Return the (X, Y) coordinate for the center point of the cell that contains the specified text.  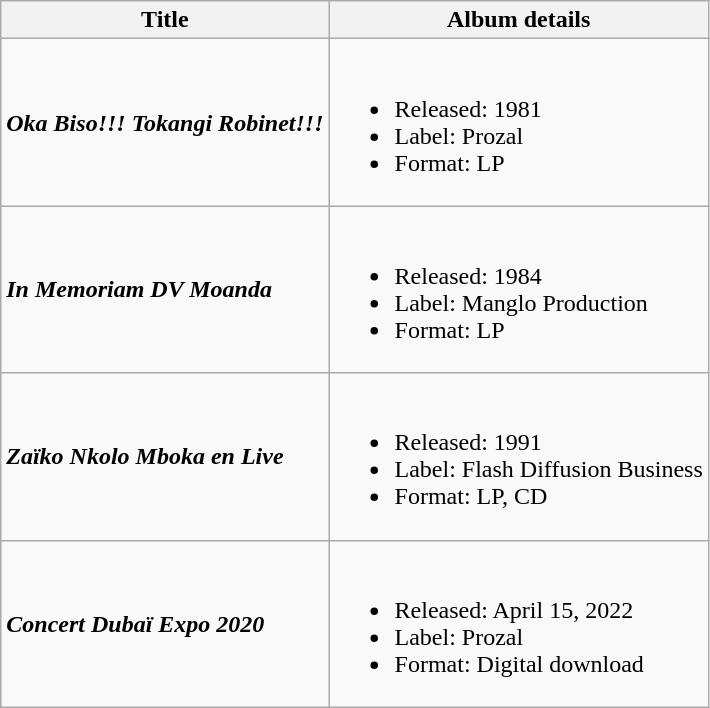
In Memoriam DV Moanda (165, 290)
Album details (518, 20)
Released: 1981Label: ProzalFormat: LP (518, 122)
Concert Dubaï Expo 2020 (165, 624)
Released: 1984Label: Manglo ProductionFormat: LP (518, 290)
Released: April 15, 2022Label: ProzalFormat: Digital download (518, 624)
Oka Biso!!! Tokangi Robinet!!! (165, 122)
Released: 1991Label: Flash Diffusion BusinessFormat: LP, CD (518, 456)
Zaïko Nkolo Mboka en Live (165, 456)
Title (165, 20)
